Find where the given text appears and provide that cell's center as (X, Y) coordinate. 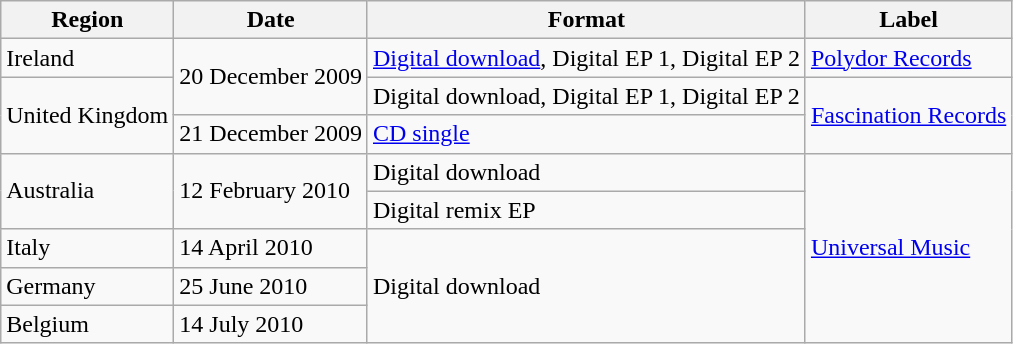
United Kingdom (88, 115)
Italy (88, 248)
20 December 2009 (271, 77)
14 April 2010 (271, 248)
Label (908, 20)
CD single (586, 134)
Format (586, 20)
12 February 2010 (271, 191)
14 July 2010 (271, 324)
Universal Music (908, 248)
Belgium (88, 324)
Australia (88, 191)
25 June 2010 (271, 286)
21 December 2009 (271, 134)
Digital remix EP (586, 210)
Date (271, 20)
Germany (88, 286)
Fascination Records (908, 115)
Polydor Records (908, 58)
Ireland (88, 58)
Region (88, 20)
